Provide the (X, Y) coordinate of the cell's center where the given text is located.  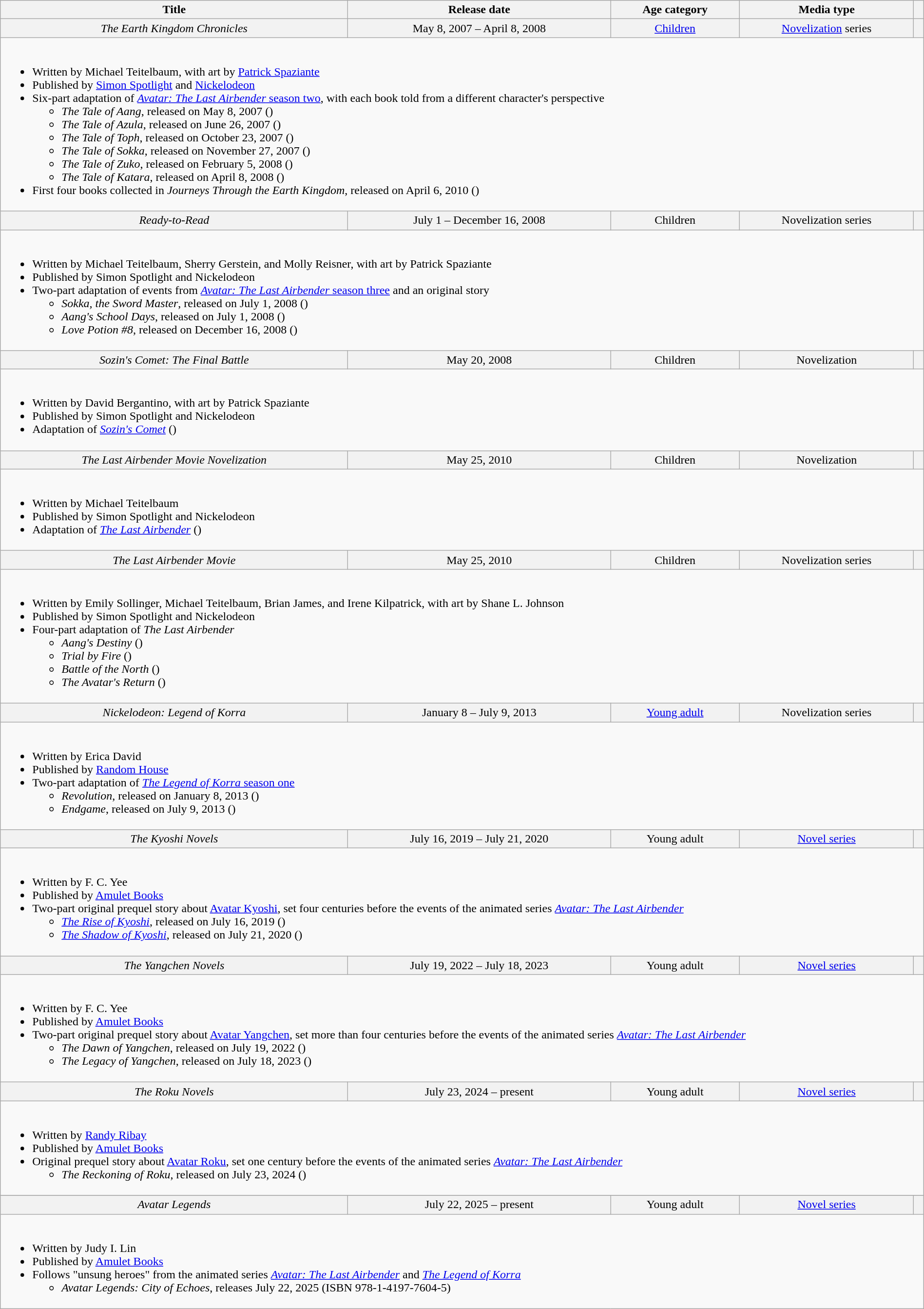
July 22, 2025 – present (480, 1205)
July 16, 2019 – July 21, 2020 (480, 839)
July 23, 2024 – present (480, 1092)
Age category (675, 10)
Written by David Bergantino, with art by Patrick SpaziantePublished by Simon Spotlight and NickelodeonAdaptation of Sozin's Comet () (462, 410)
May 20, 2008 (480, 360)
Release date (480, 10)
The Last Airbender Movie Novelization (174, 460)
The Yangchen Novels (174, 965)
Media type (827, 10)
July 19, 2022 – July 18, 2023 (480, 965)
Nickelodeon: Legend of Korra (174, 712)
July 1 – December 16, 2008 (480, 220)
The Earth Kingdom Chronicles (174, 28)
January 8 – July 9, 2013 (480, 712)
Sozin's Comet: The Final Battle (174, 360)
Written by Michael TeitelbaumPublished by Simon Spotlight and NickelodeonAdaptation of The Last Airbender () (462, 510)
The Kyoshi Novels (174, 839)
The Last Airbender Movie (174, 560)
Avatar Legends (174, 1205)
Ready-to-Read (174, 220)
Title (174, 10)
May 8, 2007 – April 8, 2008 (480, 28)
The Roku Novels (174, 1092)
